Return the [x, y] coordinate for the center point of the cell that contains the specified text.  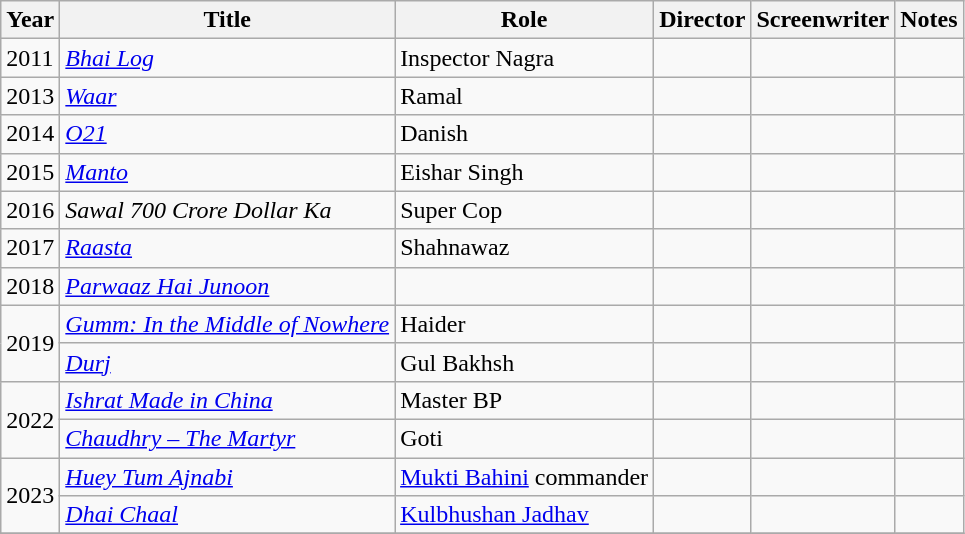
Title [228, 20]
Chaudhry – The Martyr [228, 438]
Eishar Singh [524, 172]
2023 [30, 496]
Gumm: In the Middle of Nowhere [228, 324]
Goti [524, 438]
2022 [30, 419]
Director [702, 20]
2013 [30, 96]
Manto [228, 172]
Screenwriter [823, 20]
Dhai Chaal [228, 515]
Raasta [228, 248]
2016 [30, 210]
2018 [30, 286]
Parwaaz Hai Junoon [228, 286]
Sawal 700 Crore Dollar Ka [228, 210]
Bhai Log [228, 58]
Year [30, 20]
Waar [228, 96]
Ishrat Made in China [228, 400]
Role [524, 20]
Danish [524, 134]
2019 [30, 343]
Huey Tum Ajnabi [228, 477]
2017 [30, 248]
Shahnawaz [524, 248]
2011 [30, 58]
Master BP [524, 400]
Kulbhushan Jadhav [524, 515]
2014 [30, 134]
Haider [524, 324]
Mukti Bahini commander [524, 477]
Ramal [524, 96]
Super Cop [524, 210]
Durj [228, 362]
O21 [228, 134]
Gul Bakhsh [524, 362]
Notes [929, 20]
2015 [30, 172]
Inspector Nagra [524, 58]
